Output the [X, Y] coordinate of the center of the cell containing the given text.  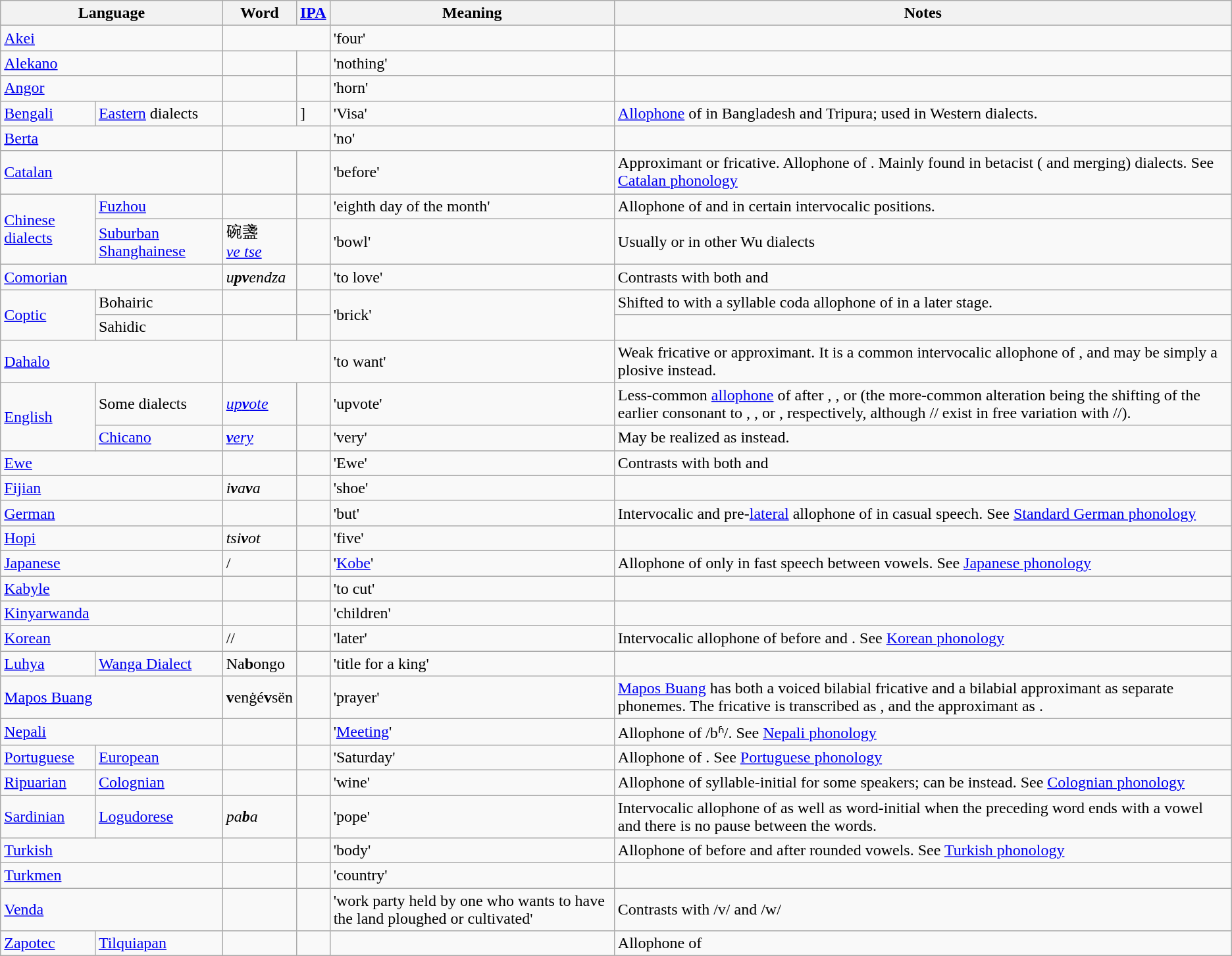
Some dialects [159, 404]
Wanga Dialect [159, 664]
Kinyarwanda [112, 614]
'upvote' [472, 404]
Catalan [112, 173]
Angor [112, 88]
Bengali [48, 113]
Intervocalic and pre-lateral allophone of in casual speech. See Standard German phonology [923, 513]
Contrasts with /v/ and /w/ [923, 910]
Allophone of . See Portuguese phonology [923, 757]
Intervocalic allophone of before and . See Korean phonology [923, 639]
upvendza [259, 277]
Shifted to with a syllable coda allophone of in a later stage. [923, 302]
paba [259, 816]
Approximant or fricative. Allophone of . Mainly found in betacist ( and merging) dialects. See Catalan phonology [923, 173]
'work party held by one who wants to have the land ploughed or cultivated' [472, 910]
'country' [472, 876]
/ [259, 563]
Allophone of syllable-initial for some speakers; can be instead. See Colognian phonology [923, 782]
Nabongo [259, 664]
Allophone of /bʱ/. See Nepali phonology [923, 732]
'bowl' [472, 242]
Sahidic [159, 327]
'Saturday' [472, 757]
upvote [259, 404]
'Meeting' [472, 732]
'Ewe' [472, 463]
'brick' [472, 315]
Weak fricative or approximant. It is a common intervocalic allophone of , and may be simply a plosive instead. [923, 361]
'five' [472, 538]
Allophone of and in certain intervocalic positions. [923, 206]
tsivot [259, 538]
Portuguese [48, 757]
Mapos Buang [112, 698]
English [48, 416]
Japanese [112, 563]
Akei [112, 38]
Eastern dialects [159, 113]
Language [112, 13]
'eighth day of the month' [472, 206]
'body' [472, 851]
Korean [112, 639]
Venda [112, 910]
Chinese dialects [48, 229]
'children' [472, 614]
Dahalo [112, 361]
Coptic [48, 315]
Word [259, 13]
Kabyle [112, 588]
// [259, 639]
'to want' [472, 361]
Allophone of before and after rounded vowels. See Turkish phonology [923, 851]
'before' [472, 173]
'pope' [472, 816]
Notes [923, 13]
Alekano [112, 63]
very [259, 438]
'four' [472, 38]
Allophone of only in fast speech between vowels. See Japanese phonology [923, 563]
Fijian [112, 488]
Turkmen [112, 876]
Berta [112, 138]
Bohairic [159, 302]
'wine' [472, 782]
'to cut' [472, 588]
'nothing' [472, 63]
'shoe' [472, 488]
'later' [472, 639]
Nepali [112, 732]
German [112, 513]
Meaning [472, 13]
Colognian [159, 782]
Allophone of [923, 943]
Tilquiapan [159, 943]
Hopi [112, 538]
'but' [472, 513]
'no' [472, 138]
'prayer' [472, 698]
May be realized as instead. [923, 438]
'Kobe' [472, 563]
Usually or in other Wu dialects [923, 242]
Zapotec [48, 943]
'title for a king' [472, 664]
Intervocalic allophone of as well as word-initial when the preceding word ends with a vowel and there is no pause between the words. [923, 816]
Turkish [112, 851]
'to love' [472, 277]
Logudorese [159, 816]
Ripuarian [48, 782]
碗盞 ve tse [259, 242]
ivava [259, 488]
Allophone of in Bangladesh and Tripura; used in Western dialects. [923, 113]
Comorian [112, 277]
'Visa' [472, 113]
Chicano [159, 438]
Fuzhou [159, 206]
'horn' [472, 88]
IPA [313, 13]
European [159, 757]
] [313, 113]
Sardinian [48, 816]
Suburban Shanghainese [159, 242]
venġévsën [259, 698]
'very' [472, 438]
Ewe [112, 463]
Luhya [48, 664]
